Return [X, Y] of the center of cell containing provided text 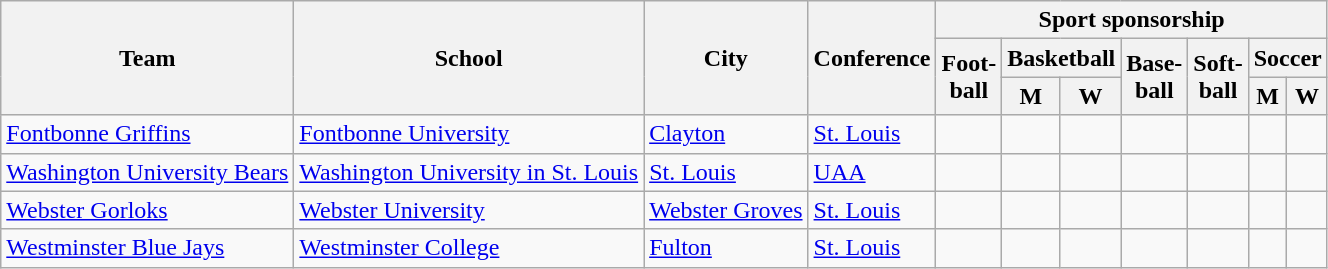
Basketball [1062, 58]
Fontbonne University [469, 134]
Base-ball [1154, 77]
Soccer [1288, 58]
Sport sponsorship [1132, 20]
Washington University in St. Louis [469, 172]
Webster Groves [726, 210]
UAA [872, 172]
Westminster College [469, 248]
Team [148, 58]
Fulton [726, 248]
Clayton [726, 134]
Westminster Blue Jays [148, 248]
Webster Gorloks [148, 210]
School [469, 58]
Soft-ball [1218, 77]
Fontbonne Griffins [148, 134]
Washington University Bears [148, 172]
Foot-ball [969, 77]
Conference [872, 58]
City [726, 58]
Webster University [469, 210]
